Capture the cell that displays the provided text and extract its (X, Y) central coordinate. 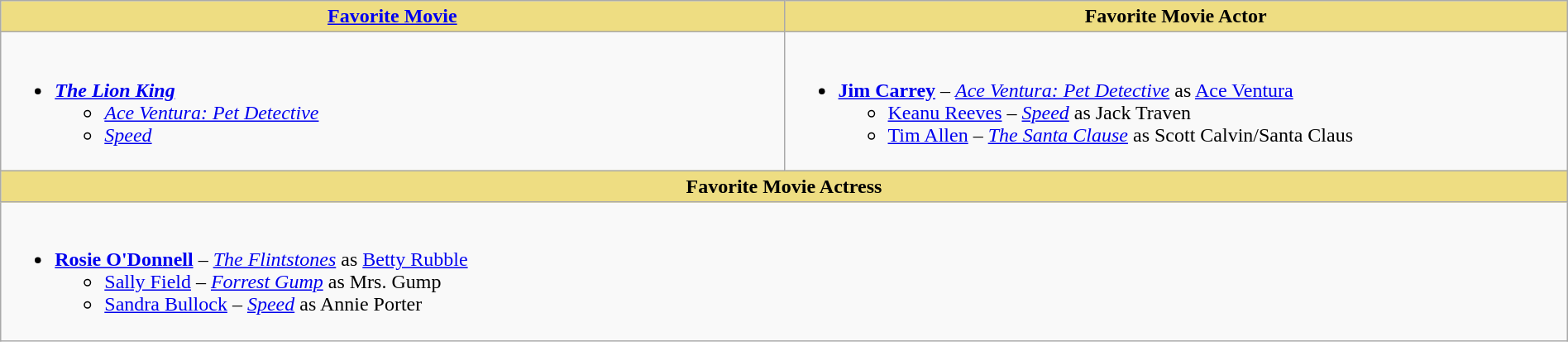
Favorite Movie Actor (1176, 17)
Rosie O'Donnell – The Flintstones as Betty RubbleSally Field – Forrest Gump as Mrs. GumpSandra Bullock – Speed as Annie Porter (784, 272)
Favorite Movie Actress (784, 186)
The Lion KingAce Ventura: Pet DetectiveSpeed (392, 101)
Jim Carrey – Ace Ventura: Pet Detective as Ace VenturaKeanu Reeves – Speed as Jack TravenTim Allen – The Santa Clause as Scott Calvin/Santa Claus (1176, 101)
Favorite Movie (392, 17)
